Identify which cell holds the provided text, then report its (x, y) central coordinate. 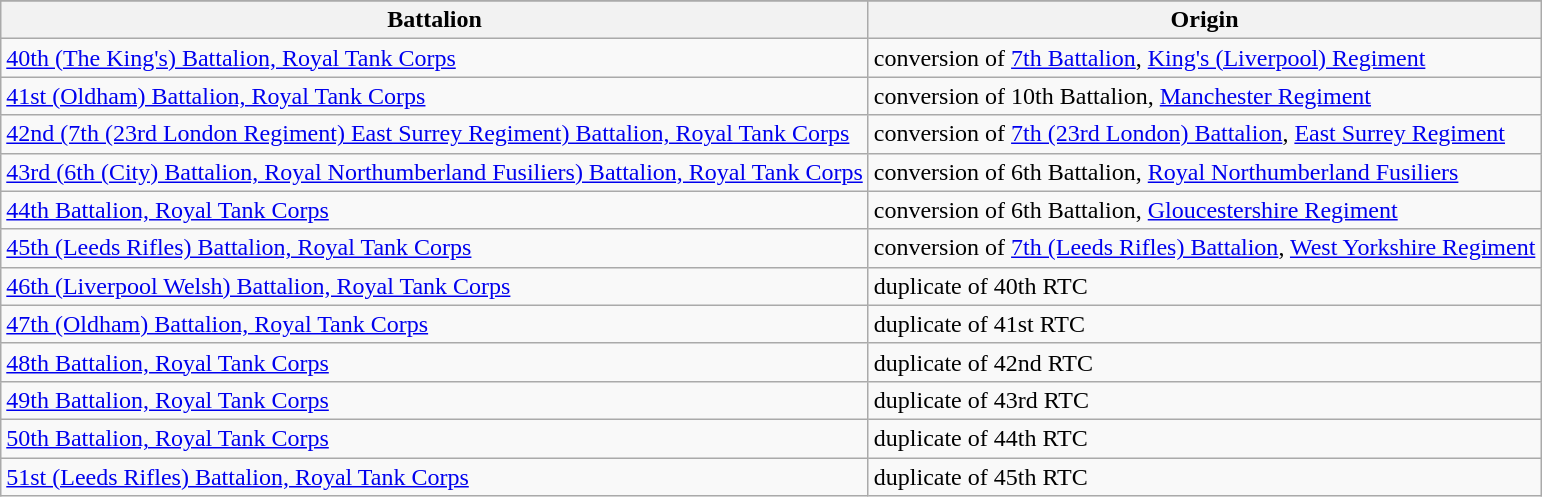
47th (Oldham) Battalion, Royal Tank Corps (435, 324)
duplicate of 45th RTC (1204, 477)
49th Battalion, Royal Tank Corps (435, 400)
conversion of 6th Battalion, Gloucestershire Regiment (1204, 210)
conversion of 10th Battalion, Manchester Regiment (1204, 96)
41st (Oldham) Battalion, Royal Tank Corps (435, 96)
42nd (7th (23rd London Regiment) East Surrey Regiment) Battalion, Royal Tank Corps (435, 134)
45th (Leeds Rifles) Battalion, Royal Tank Corps (435, 248)
conversion of 6th Battalion, Royal Northumberland Fusiliers (1204, 172)
Battalion (435, 20)
Origin (1204, 20)
duplicate of 40th RTC (1204, 286)
duplicate of 41st RTC (1204, 324)
duplicate of 42nd RTC (1204, 362)
51st (Leeds Rifles) Battalion, Royal Tank Corps (435, 477)
46th (Liverpool Welsh) Battalion, Royal Tank Corps (435, 286)
44th Battalion, Royal Tank Corps (435, 210)
duplicate of 43rd RTC (1204, 400)
43rd (6th (City) Battalion, Royal Northumberland Fusiliers) Battalion, Royal Tank Corps (435, 172)
conversion of 7th (23rd London) Battalion, East Surrey Regiment (1204, 134)
conversion of 7th Battalion, King's (Liverpool) Regiment (1204, 58)
conversion of 7th (Leeds Rifles) Battalion, West Yorkshire Regiment (1204, 248)
50th Battalion, Royal Tank Corps (435, 438)
40th (The King's) Battalion, Royal Tank Corps (435, 58)
48th Battalion, Royal Tank Corps (435, 362)
duplicate of 44th RTC (1204, 438)
